Identify which cell holds the provided text, then report its (X, Y) central coordinate. 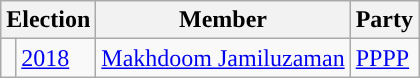
2018 (56, 58)
Makhdoom Jamiluzaman (223, 58)
Party (384, 20)
Election (48, 20)
Member (223, 20)
PPPP (384, 58)
